Return [x, y] of the center of cell containing provided text 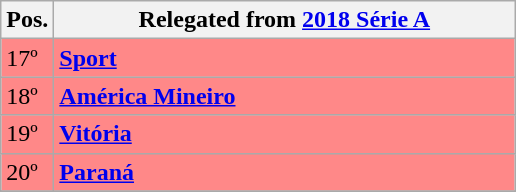
18º [28, 96]
Relegated from 2018 Série A [284, 20]
Paraná [284, 172]
19º [28, 134]
17º [28, 58]
Vitória [284, 134]
Pos. [28, 20]
20º [28, 172]
América Mineiro [284, 96]
Sport [284, 58]
